Return [x, y] of the center of cell containing provided text 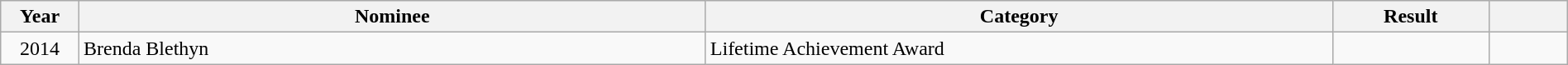
Brenda Blethyn [392, 48]
2014 [40, 48]
Year [40, 17]
Category [1019, 17]
Nominee [392, 17]
Result [1411, 17]
Lifetime Achievement Award [1019, 48]
